Provide the (X, Y) coordinate of the cell's center where the given text is located.  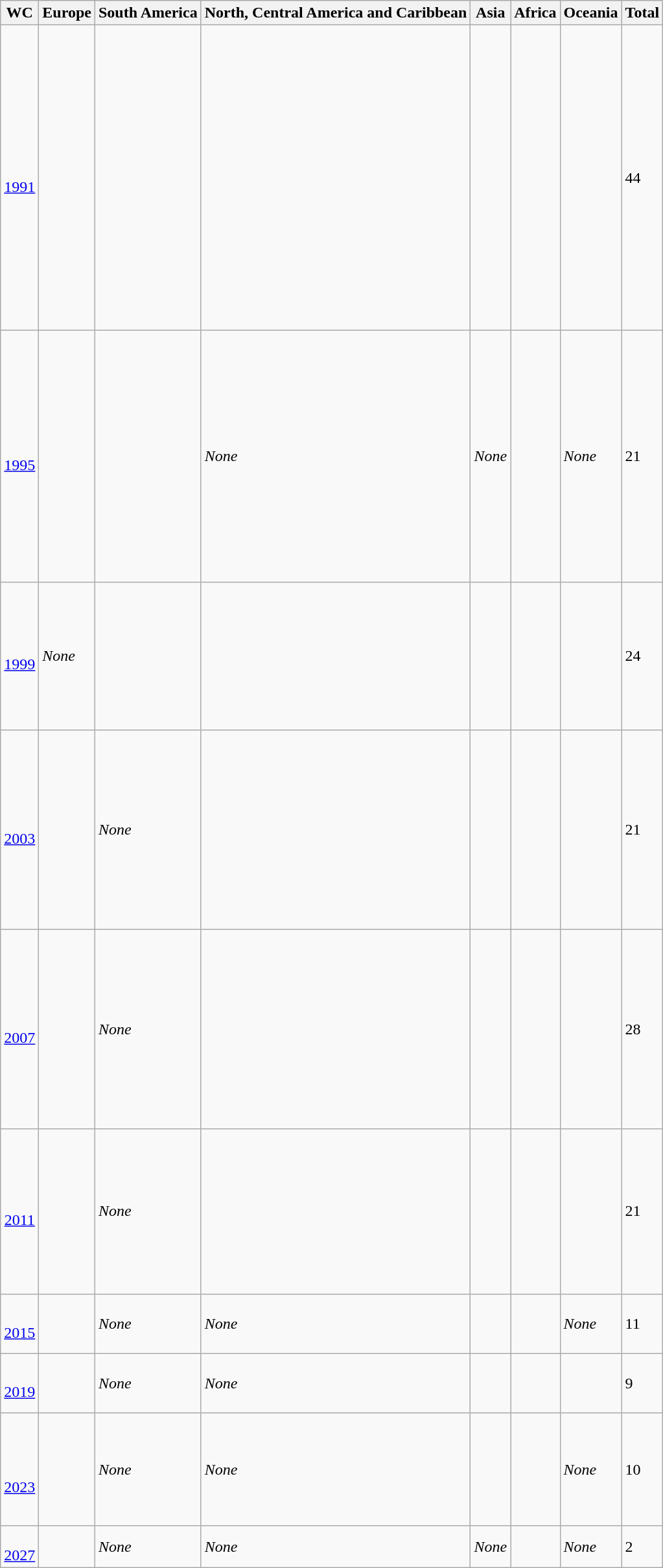
North, Central America and Caribbean (336, 13)
9 (642, 1383)
24 (642, 656)
Oceania (591, 13)
2003 (19, 829)
Africa (535, 13)
28 (642, 1029)
2027 (19, 1546)
Total (642, 13)
1995 (19, 457)
2 (642, 1546)
1999 (19, 656)
11 (642, 1324)
South America (148, 13)
Europe (67, 13)
2023 (19, 1469)
44 (642, 178)
WC (19, 13)
2019 (19, 1383)
10 (642, 1469)
1991 (19, 178)
2011 (19, 1211)
2007 (19, 1029)
Asia (491, 13)
2015 (19, 1324)
